From the cell containing the given text, extract its center point as [x, y] coordinate. 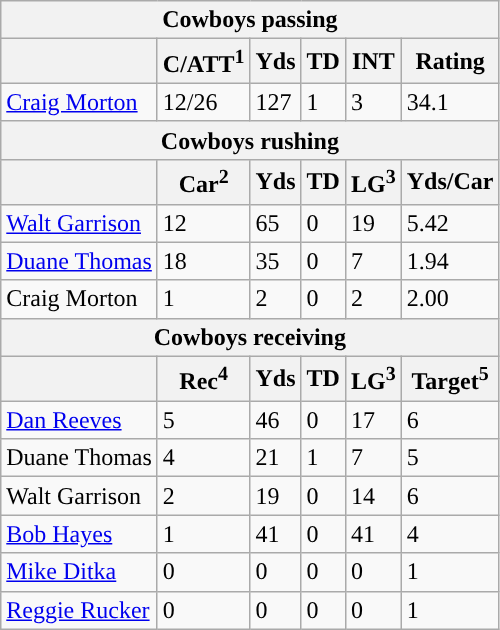
Mike Ditka [80, 572]
C/ATT1 [204, 62]
Cowboys receiving [250, 337]
12/26 [204, 102]
21 [276, 458]
17 [373, 420]
Yds/Car [450, 182]
Cowboys rushing [250, 140]
5.42 [450, 223]
Car2 [204, 182]
46 [276, 420]
2.00 [450, 299]
Target5 [450, 378]
Bob Hayes [80, 534]
INT [373, 62]
Reggie Rucker [80, 610]
3 [373, 102]
18 [204, 261]
127 [276, 102]
1.94 [450, 261]
34.1 [450, 102]
65 [276, 223]
Cowboys passing [250, 20]
Rating [450, 62]
12 [204, 223]
Dan Reeves [80, 420]
35 [276, 261]
14 [373, 496]
Rec4 [204, 378]
